Scan for the cell matching the given text and deliver its [x, y] coordinate at center. 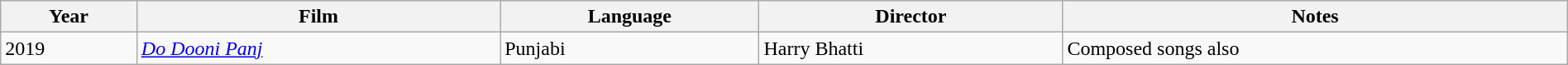
Harry Bhatti [911, 48]
Year [69, 17]
Director [911, 17]
2019 [69, 48]
Language [630, 17]
Do Dooni Panj [318, 48]
Composed songs also [1315, 48]
Notes [1315, 17]
Punjabi [630, 48]
Film [318, 17]
